For the text-containing cell, return its midpoint in (x, y) coordinate format. 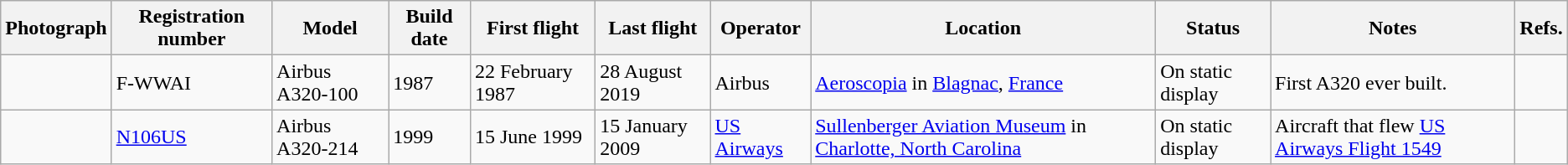
Aeroscopia in Blagnac, France (983, 82)
First A320 ever built. (1393, 82)
1987 (430, 82)
15 June 1999 (533, 137)
Build date (430, 28)
Airbus A320-214 (330, 137)
Airbus (761, 82)
Operator (761, 28)
Model (330, 28)
Refs. (1541, 28)
Notes (1393, 28)
15 January 2009 (653, 137)
22 February 1987 (533, 82)
Location (983, 28)
Last flight (653, 28)
1999 (430, 137)
F-WWAI (191, 82)
Sullenberger Aviation Museum in Charlotte, North Carolina (983, 137)
N106US (191, 137)
28 August 2019 (653, 82)
Aircraft that flew US Airways Flight 1549 (1393, 137)
Registration number (191, 28)
First flight (533, 28)
Airbus A320-100 (330, 82)
Status (1213, 28)
US Airways (761, 137)
Photograph (56, 28)
